Search for the cell housing the specified text and yield its [X, Y] center coordinate. 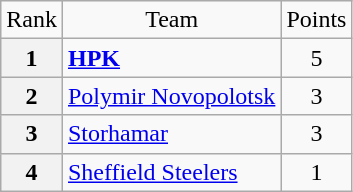
Points [316, 20]
4 [32, 172]
2 [32, 96]
Polymir Novopolotsk [171, 96]
Storhamar [171, 134]
5 [316, 58]
Team [171, 20]
Rank [32, 20]
HPK [171, 58]
Sheffield Steelers [171, 172]
